Pinpoint the cell where the given text exists, returning its [X, Y] midpoint coordinate. 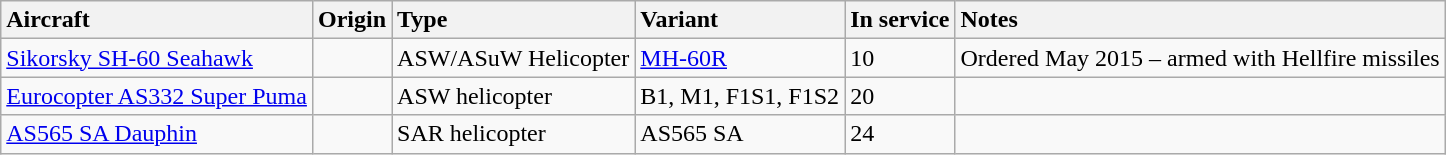
Variant [740, 20]
10 [900, 58]
AS565 SA [740, 134]
24 [900, 134]
Notes [1200, 20]
ASW helicopter [514, 96]
20 [900, 96]
Sikorsky SH-60 Seahawk [157, 58]
Type [514, 20]
B1, M1, F1S1, F1S2 [740, 96]
In service [900, 20]
AS565 SA Dauphin [157, 134]
Aircraft [157, 20]
MH-60R [740, 58]
Origin [352, 20]
Ordered May 2015 – armed with Hellfire missiles [1200, 58]
SAR helicopter [514, 134]
ASW/ASuW Helicopter [514, 58]
Eurocopter AS332 Super Puma [157, 96]
